For the text-containing cell, return its midpoint in (X, Y) coordinate format. 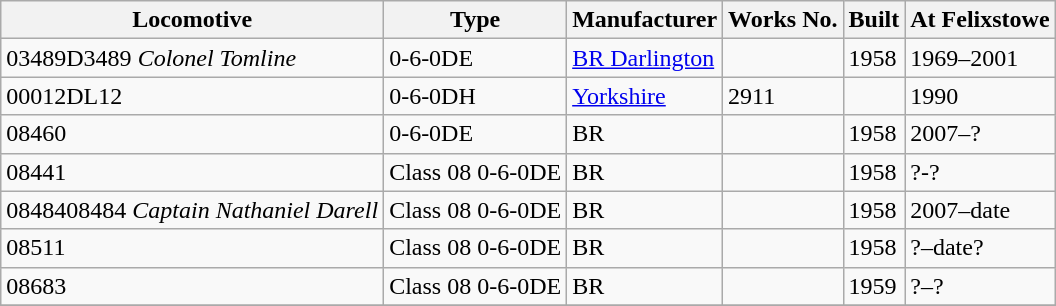
08683 (192, 286)
08460 (192, 134)
?–? (980, 286)
1990 (980, 96)
At Felixstowe (980, 20)
03489D3489 Colonel Tomline (192, 58)
08511 (192, 248)
Manufacturer (645, 20)
2007–date (980, 210)
Built (874, 20)
1969–2001 (980, 58)
0-6-0DH (476, 96)
00012DL12 (192, 96)
1959 (874, 286)
Type (476, 20)
2911 (783, 96)
Locomotive (192, 20)
Works No. (783, 20)
BR Darlington (645, 58)
0848408484 Captain Nathaniel Darell (192, 210)
Yorkshire (645, 96)
2007–? (980, 134)
?-? (980, 172)
08441 (192, 172)
?–date? (980, 248)
